Provide the (x, y) coordinate of the cell's center where the given text is located.  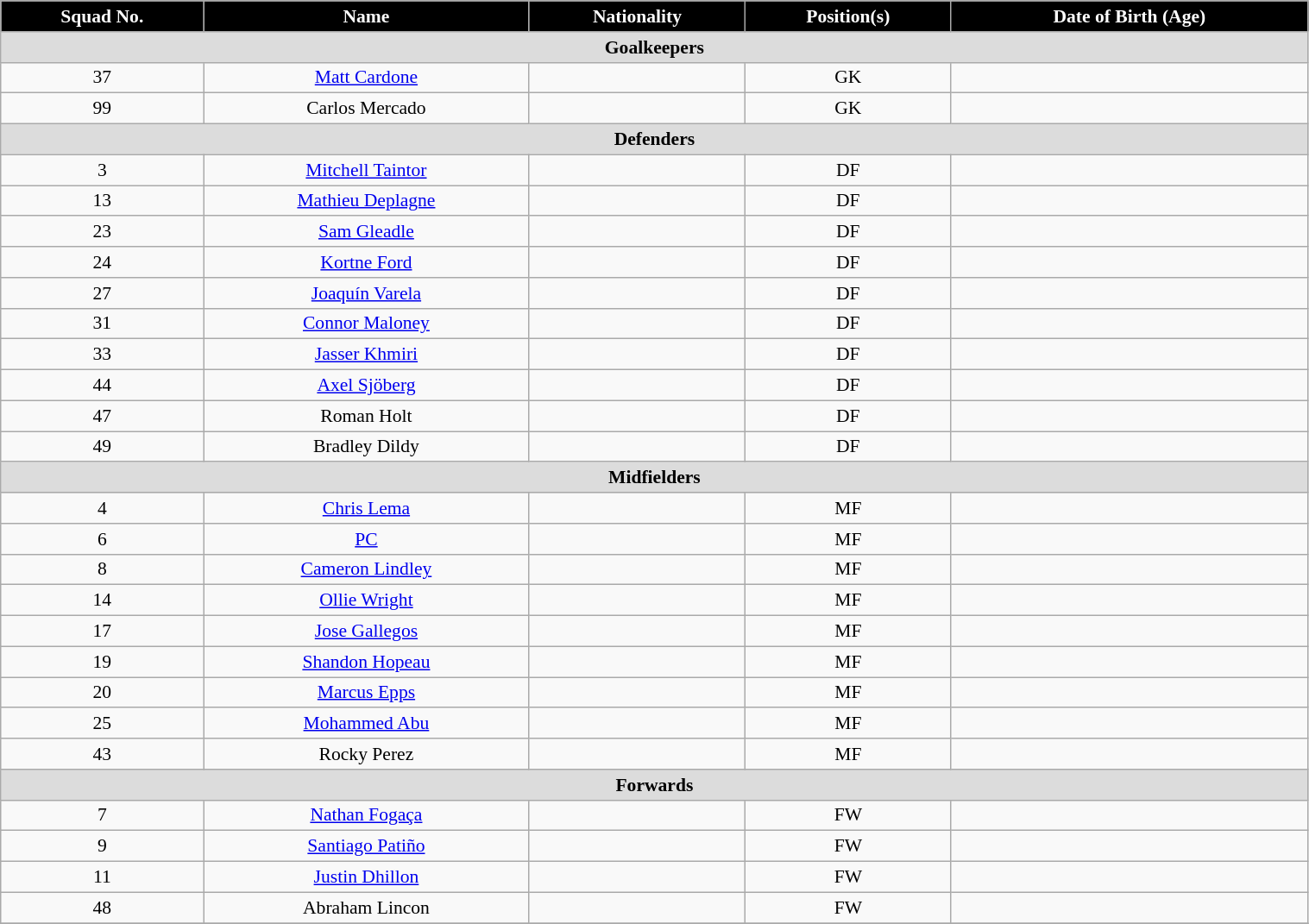
31 (102, 324)
Bradley Dildy (366, 447)
24 (102, 262)
Abraham Lincon (366, 908)
Nationality (637, 16)
37 (102, 78)
Midfielders (654, 478)
PC (366, 539)
Mathieu Deplagne (366, 201)
4 (102, 508)
25 (102, 724)
Defenders (654, 140)
Shandon Hopeau (366, 662)
47 (102, 416)
13 (102, 201)
Ollie Wright (366, 600)
Joaquín Varela (366, 293)
Matt Cardone (366, 78)
Mitchell Taintor (366, 170)
Connor Maloney (366, 324)
3 (102, 170)
Jose Gallegos (366, 632)
Rocky Perez (366, 754)
11 (102, 877)
Kortne Ford (366, 262)
Carlos Mercado (366, 109)
Chris Lema (366, 508)
20 (102, 693)
8 (102, 569)
27 (102, 293)
Santiago Patiño (366, 846)
44 (102, 386)
Axel Sjöberg (366, 386)
43 (102, 754)
Justin Dhillon (366, 877)
99 (102, 109)
Roman Holt (366, 416)
49 (102, 447)
Forwards (654, 785)
48 (102, 908)
Sam Gleadle (366, 232)
Goalkeepers (654, 47)
6 (102, 539)
Position(s) (848, 16)
14 (102, 600)
23 (102, 232)
Mohammed Abu (366, 724)
17 (102, 632)
Nathan Fogaça (366, 815)
33 (102, 355)
Marcus Epps (366, 693)
Cameron Lindley (366, 569)
Date of Birth (Age) (1130, 16)
7 (102, 815)
Name (366, 16)
Squad No. (102, 16)
9 (102, 846)
Jasser Khmiri (366, 355)
19 (102, 662)
